For the text-containing cell, return its midpoint in [X, Y] coordinate format. 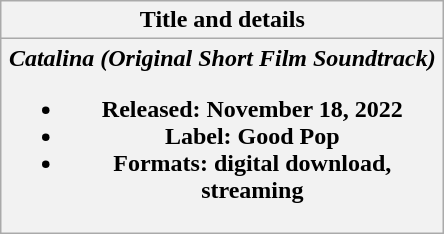
Title and details [222, 20]
Catalina (Original Short Film Soundtrack)Released: November 18, 2022Label: Good PopFormats: digital download, streaming [222, 136]
